From the cell containing the given text, extract its center point as [x, y] coordinate. 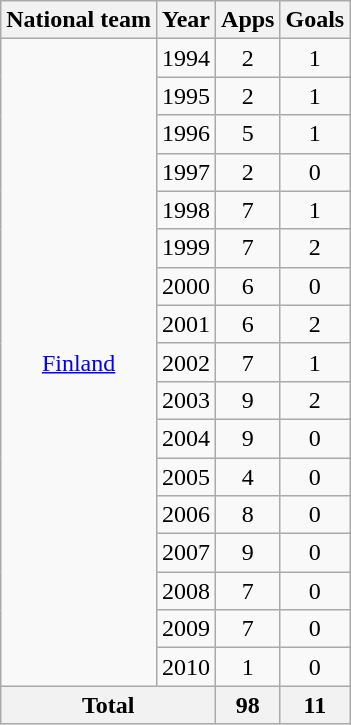
1994 [186, 58]
Finland [79, 362]
2003 [186, 400]
2004 [186, 438]
Total [108, 705]
2009 [186, 629]
1998 [186, 210]
2007 [186, 553]
1995 [186, 96]
98 [248, 705]
2000 [186, 286]
Apps [248, 20]
2006 [186, 515]
2001 [186, 324]
5 [248, 134]
11 [315, 705]
2005 [186, 477]
8 [248, 515]
2008 [186, 591]
National team [79, 20]
1999 [186, 248]
1997 [186, 172]
4 [248, 477]
2002 [186, 362]
Goals [315, 20]
1996 [186, 134]
Year [186, 20]
2010 [186, 667]
